Determine the (X, Y) coordinate at the center of the cell enclosing the given text.  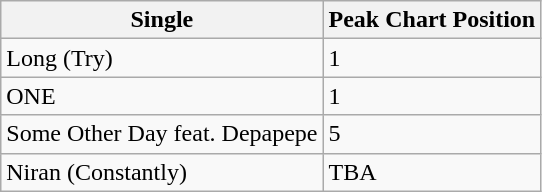
Some Other Day feat. Depapepe (162, 134)
TBA (432, 172)
Peak Chart Position (432, 20)
Long (Try) (162, 58)
5 (432, 134)
Niran (Constantly) (162, 172)
Single (162, 20)
ONE (162, 96)
